Extract the [X, Y] coordinate from the center of the cell holding the provided text.  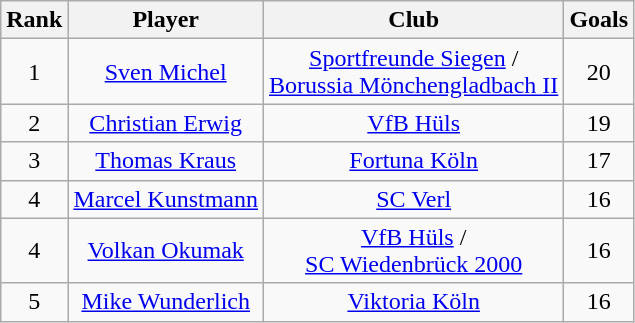
Marcel Kunstmann [166, 199]
Sportfreunde Siegen / Borussia Mönchengladbach II [414, 72]
1 [34, 72]
Rank [34, 20]
Mike Wunderlich [166, 302]
Player [166, 20]
17 [599, 161]
VfB Hüls [414, 123]
VfB Hüls /SC Wiedenbrück 2000 [414, 250]
5 [34, 302]
Fortuna Köln [414, 161]
Goals [599, 20]
SC Verl [414, 199]
Volkan Okumak [166, 250]
19 [599, 123]
Sven Michel [166, 72]
3 [34, 161]
20 [599, 72]
Christian Erwig [166, 123]
Thomas Kraus [166, 161]
Club [414, 20]
Viktoria Köln [414, 302]
2 [34, 123]
